Identify which cell holds the provided text, then report its (X, Y) central coordinate. 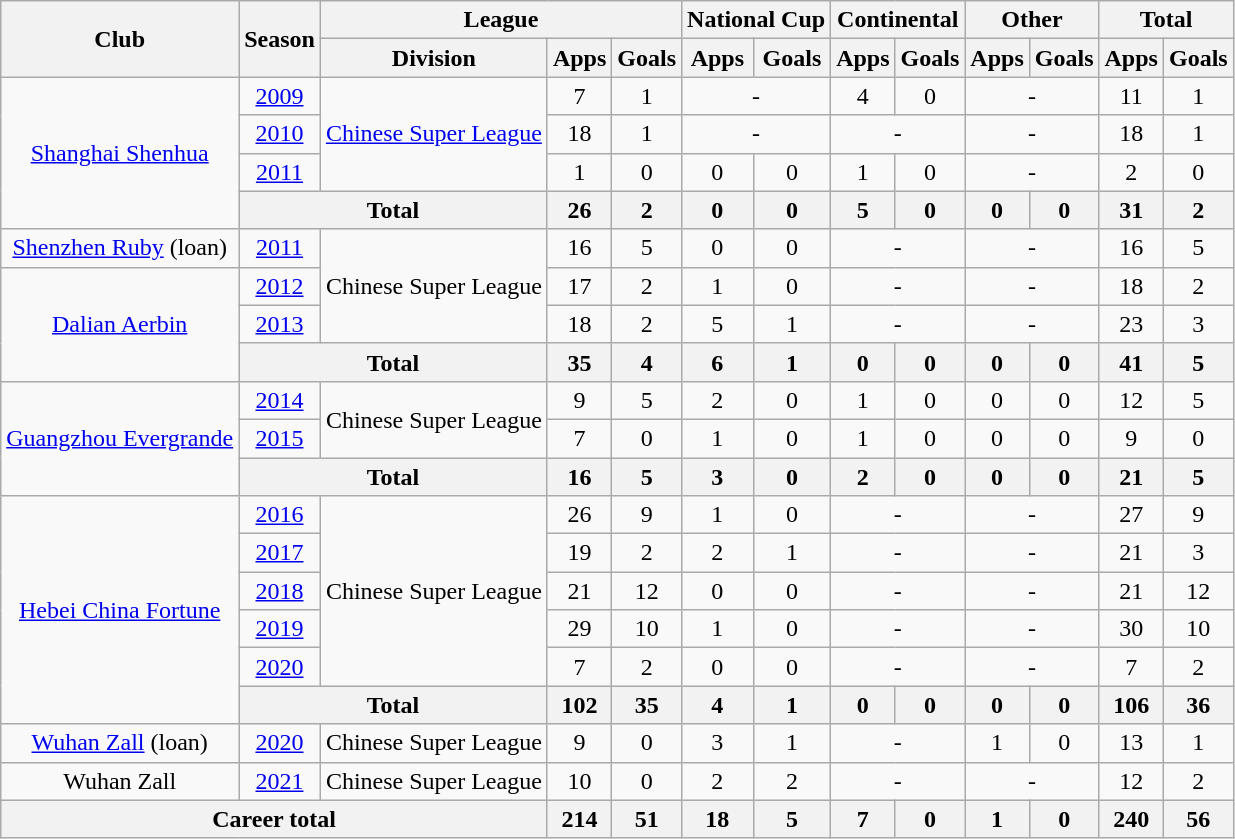
League (500, 20)
2012 (280, 286)
27 (1131, 515)
11 (1131, 96)
2016 (280, 515)
Other (1032, 20)
Dalian Aerbin (120, 324)
30 (1131, 629)
Season (280, 39)
13 (1131, 743)
102 (579, 705)
Club (120, 39)
214 (579, 819)
2010 (280, 134)
17 (579, 286)
23 (1131, 324)
2013 (280, 324)
19 (579, 553)
Wuhan Zall (120, 781)
National Cup (756, 20)
Hebei China Fortune (120, 610)
41 (1131, 362)
36 (1198, 705)
Continental (898, 20)
29 (579, 629)
51 (647, 819)
Shenzhen Ruby (loan) (120, 248)
240 (1131, 819)
Shanghai Shenhua (120, 153)
Division (434, 58)
Wuhan Zall (loan) (120, 743)
2009 (280, 96)
2019 (280, 629)
31 (1131, 210)
Career total (274, 819)
Guangzhou Evergrande (120, 438)
2014 (280, 400)
106 (1131, 705)
6 (718, 362)
2021 (280, 781)
2018 (280, 591)
2017 (280, 553)
56 (1198, 819)
2015 (280, 438)
